Return the (x, y) coordinate for the center point of the cell that contains the specified text.  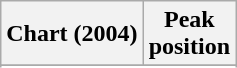
Chart (2004) (72, 34)
Peakposition (189, 34)
